From the cell containing the given text, extract its center point as (x, y) coordinate. 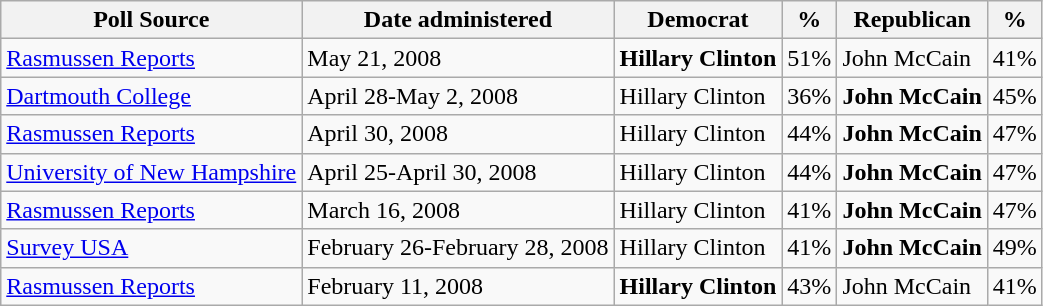
April 30, 2008 (458, 134)
Date administered (458, 20)
April 25-April 30, 2008 (458, 172)
Democrat (698, 20)
April 28-May 2, 2008 (458, 96)
Republican (912, 20)
May 21, 2008 (458, 58)
36% (810, 96)
49% (1014, 248)
University of New Hampshire (152, 172)
45% (1014, 96)
Survey USA (152, 248)
51% (810, 58)
Dartmouth College (152, 96)
March 16, 2008 (458, 210)
43% (810, 286)
Poll Source (152, 20)
February 11, 2008 (458, 286)
February 26-February 28, 2008 (458, 248)
